Return the (X, Y) coordinate for the center point of the cell that contains the specified text.  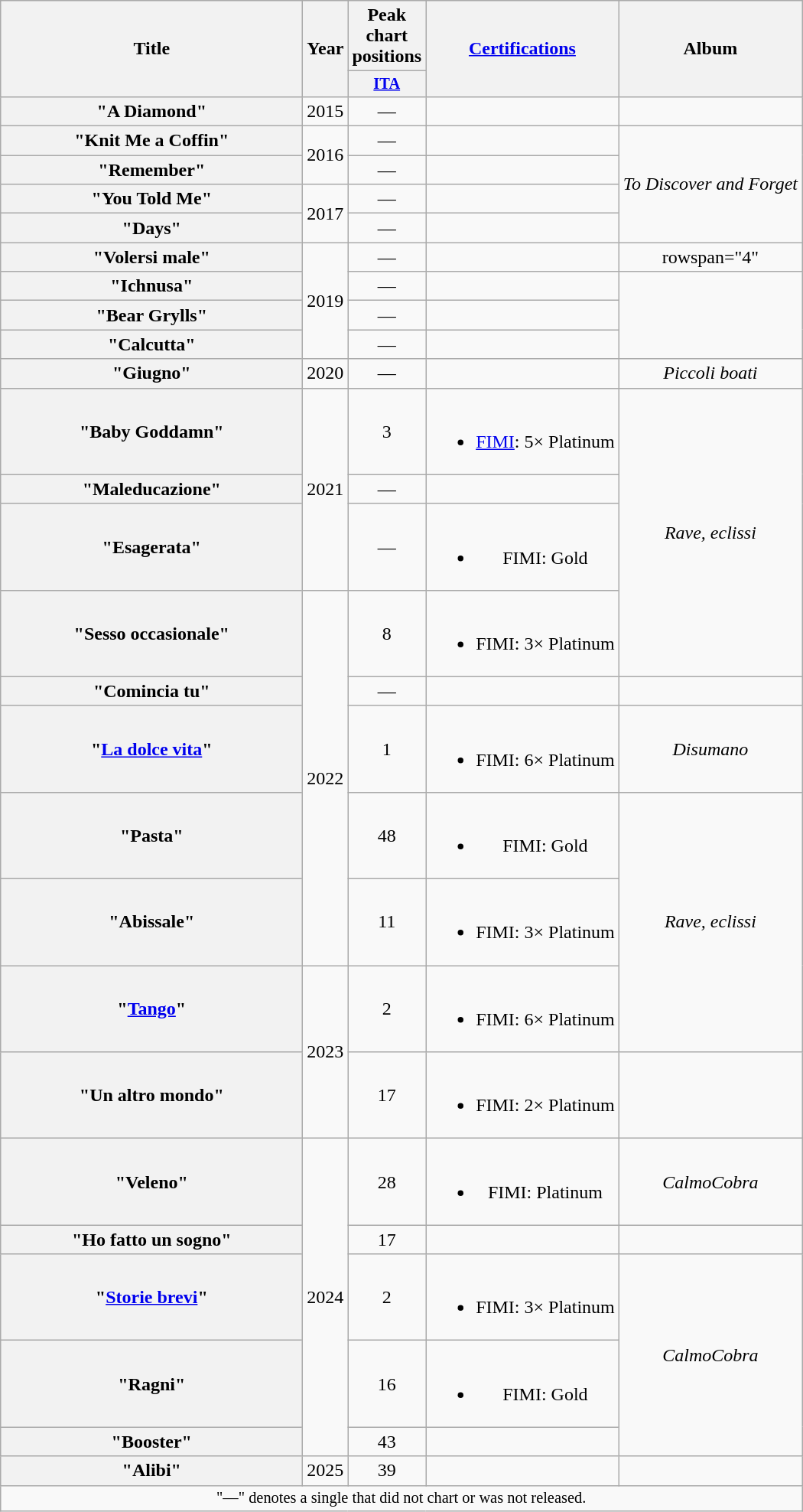
48 (387, 836)
"Sesso occasionale" (151, 634)
39 (387, 1471)
FIMI: 5× Platinum (523, 432)
"—" denotes a single that did not chart or was not released. (401, 1498)
FIMI: 2× Platinum (523, 1096)
"Tango" (151, 1009)
"Storie brevi" (151, 1298)
"Pasta" (151, 836)
"La dolce vita" (151, 748)
"Remember" (151, 170)
2025 (326, 1471)
Disumano (710, 748)
"Giugno" (151, 373)
Title (151, 49)
8 (387, 634)
"Esagerata" (151, 546)
"Days" (151, 228)
"Abissale" (151, 923)
"Calcutta" (151, 344)
2022 (326, 777)
2021 (326, 489)
rowspan="4" (710, 257)
"Ichnusa" (151, 286)
Certifications (523, 49)
43 (387, 1442)
Peak chart positions (387, 36)
2023 (326, 1052)
2019 (326, 301)
"You Told Me" (151, 199)
2015 (326, 111)
2017 (326, 213)
FIMI: Platinum (523, 1181)
28 (387, 1181)
"Bear Grylls" (151, 315)
2020 (326, 373)
"Veleno" (151, 1181)
Piccoli boati (710, 373)
"Baby Goddamn" (151, 432)
"Knit Me a Coffin" (151, 141)
1 (387, 748)
3 (387, 432)
"Volersi male" (151, 257)
"Un altro mondo" (151, 1096)
"Maleducazione" (151, 489)
"Booster" (151, 1442)
Album (710, 49)
"A Diamond" (151, 111)
2016 (326, 155)
Year (326, 49)
2024 (326, 1298)
"Ragni" (151, 1383)
"Ho fatto un sogno" (151, 1240)
"Comincia tu" (151, 691)
16 (387, 1383)
"Alibi" (151, 1471)
11 (387, 923)
ITA (387, 84)
To Discover and Forget (710, 184)
